Identify which cell holds the provided text, then report its [x, y] central coordinate. 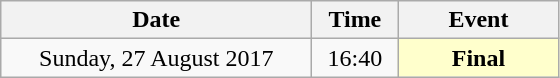
16:40 [355, 58]
Sunday, 27 August 2017 [156, 58]
Final [478, 58]
Date [156, 20]
Event [478, 20]
Time [355, 20]
